Output the [x, y] coordinate of the center of the cell containing the given text.  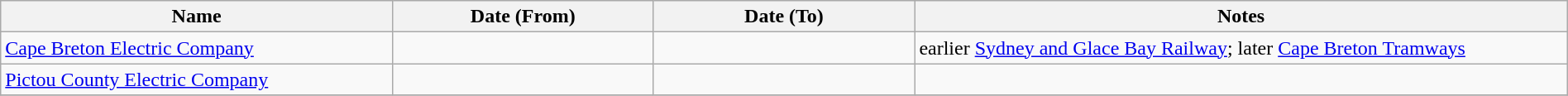
Date (From) [523, 17]
earlier Sydney and Glace Bay Railway; later Cape Breton Tramways [1241, 48]
Pictou County Electric Company [197, 79]
Name [197, 17]
Notes [1241, 17]
Cape Breton Electric Company [197, 48]
Date (To) [784, 17]
